Locate the cell with the specified text and output its [X, Y] center coordinate. 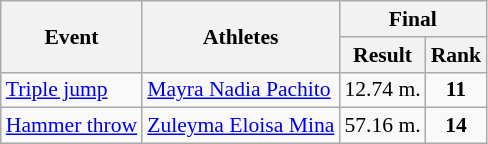
Zuleyma Eloisa Mina [240, 126]
Triple jump [72, 90]
14 [456, 126]
Event [72, 36]
11 [456, 90]
Result [382, 55]
Athletes [240, 36]
Mayra Nadia Pachito [240, 90]
Rank [456, 55]
57.16 m. [382, 126]
12.74 m. [382, 90]
Final [412, 19]
Hammer throw [72, 126]
